Provide the [x, y] coordinate of the cell's center where the given text is located.  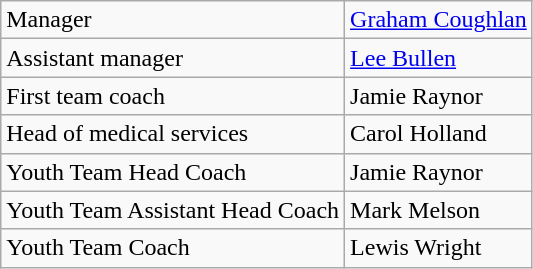
Carol Holland [439, 134]
Manager [173, 20]
Youth Team Coach [173, 248]
Graham Coughlan [439, 20]
Youth Team Assistant Head Coach [173, 210]
Head of medical services [173, 134]
Youth Team Head Coach [173, 172]
Lee Bullen [439, 58]
Mark Melson [439, 210]
First team coach [173, 96]
Assistant manager [173, 58]
Lewis Wright [439, 248]
